Locate the cell with the specified text and output its (X, Y) center coordinate. 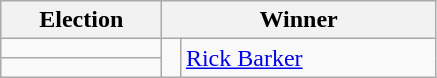
Rick Barker (308, 58)
Winner (299, 20)
Election (82, 20)
